Return (X, Y) of the center of cell containing provided text 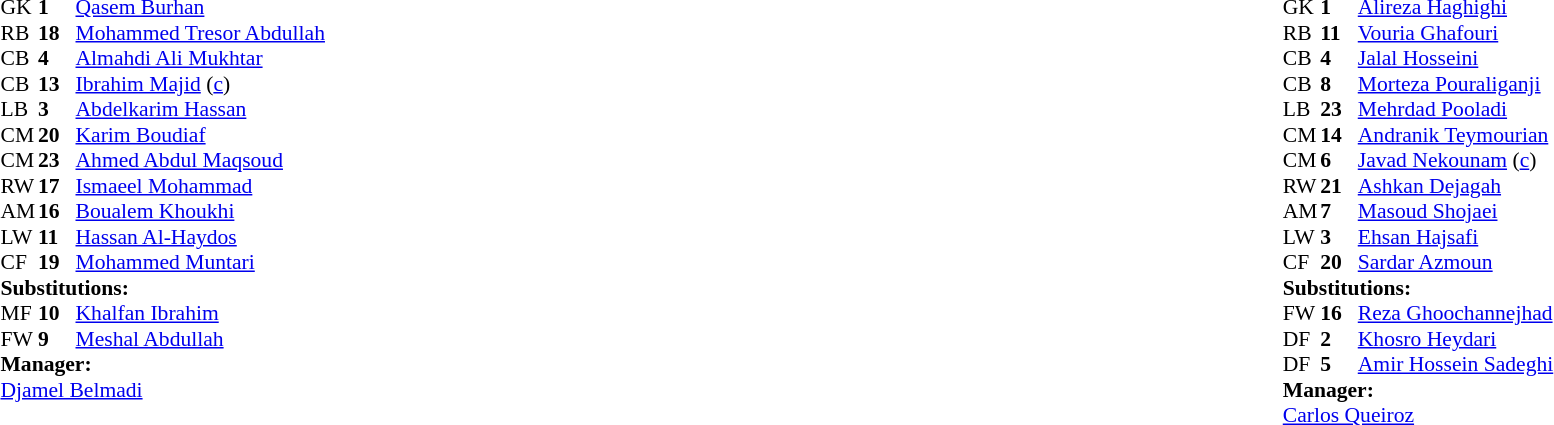
Ibrahim Majid (c) (200, 84)
Ahmed Abdul Maqsoud (200, 161)
Sardar Azmoun (1456, 263)
2 (1339, 339)
5 (1339, 365)
Boualem Khoukhi (200, 211)
17 (57, 186)
Amir Hossein Sadeghi (1456, 365)
Meshal Abdullah (200, 339)
Khosro Heydari (1456, 339)
Ismaeel Mohammad (200, 186)
Khalfan Ibrahim (200, 313)
Mehrdad Pooladi (1456, 109)
9 (57, 339)
Karim Boudiaf (200, 135)
Mohammed Muntari (200, 263)
10 (57, 313)
6 (1339, 161)
Ashkan Dejagah (1456, 186)
Abdelkarim Hassan (200, 109)
Morteza Pouraliganji (1456, 84)
14 (1339, 135)
Masoud Shojaei (1456, 211)
Almahdi Ali Mukhtar (200, 59)
MF (19, 313)
19 (57, 263)
13 (57, 84)
8 (1339, 84)
Javad Nekounam (c) (1456, 161)
Hassan Al-Haydos (200, 237)
Reza Ghoochannejhad (1456, 313)
7 (1339, 211)
Djamel Belmadi (162, 390)
Vouria Ghafouri (1456, 33)
Mohammed Tresor Abdullah (200, 33)
21 (1339, 186)
Andranik Teymourian (1456, 135)
Ehsan Hajsafi (1456, 237)
Jalal Hosseini (1456, 59)
18 (57, 33)
